Scan for the cell matching the given text and deliver its [x, y] coordinate at center. 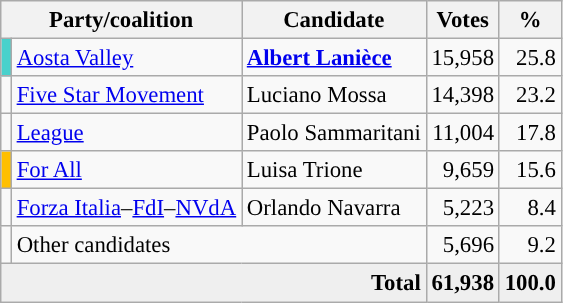
8.4 [530, 208]
Five Star Movement [126, 95]
Candidate [334, 20]
25.8 [530, 58]
Orlando Navarra [334, 208]
Forza Italia–FdI–NVdA [126, 208]
Party/coalition [122, 20]
9.2 [530, 245]
Aosta Valley [126, 58]
Luciano Mossa [334, 95]
For All [126, 170]
Paolo Sammaritani [334, 133]
5,223 [462, 208]
15.6 [530, 170]
17.8 [530, 133]
% [530, 20]
61,938 [462, 283]
Albert Lanièce [334, 58]
15,958 [462, 58]
Luisa Trione [334, 170]
11,004 [462, 133]
23.2 [530, 95]
League [126, 133]
14,398 [462, 95]
Other candidates [218, 245]
Total [214, 283]
100.0 [530, 283]
9,659 [462, 170]
5,696 [462, 245]
Votes [462, 20]
